Output the [x, y] coordinate of the center of the cell containing the given text.  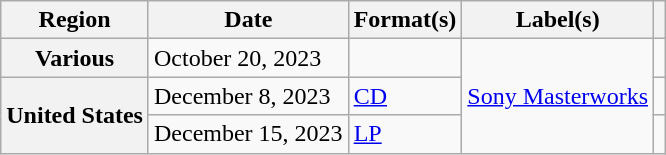
Date [248, 20]
Sony Masterworks [558, 96]
LP [405, 134]
United States [75, 115]
Region [75, 20]
Label(s) [558, 20]
December 8, 2023 [248, 96]
Format(s) [405, 20]
CD [405, 96]
Various [75, 58]
October 20, 2023 [248, 58]
December 15, 2023 [248, 134]
